Return [x, y] of the center of cell containing provided text 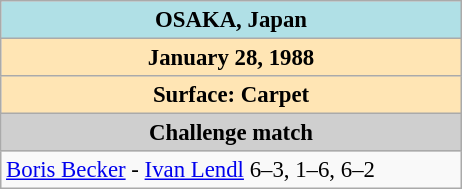
Boris Becker - Ivan Lendl 6–3, 1–6, 6–2 [232, 170]
January 28, 1988 [232, 58]
Challenge match [232, 133]
OSAKA, Japan [232, 20]
Surface: Carpet [232, 95]
